Identify which cell holds the provided text, then report its [X, Y] central coordinate. 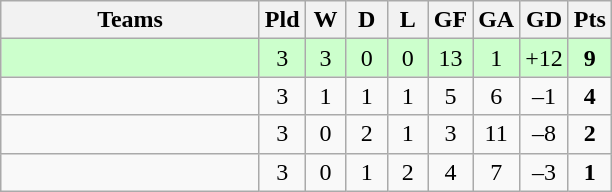
GF [450, 20]
Pts [590, 20]
9 [590, 58]
11 [496, 134]
GA [496, 20]
Teams [130, 20]
6 [496, 96]
L [408, 20]
7 [496, 172]
+12 [544, 58]
–1 [544, 96]
–3 [544, 172]
GD [544, 20]
W [326, 20]
D [366, 20]
13 [450, 58]
5 [450, 96]
Pld [282, 20]
–8 [544, 134]
